Extract the [x, y] coordinate from the center of the cell holding the provided text.  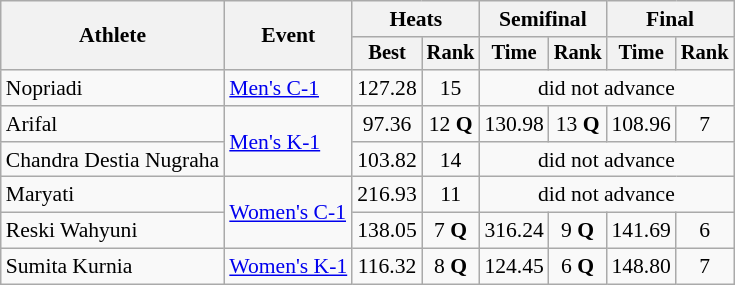
103.82 [386, 160]
13 Q [578, 124]
Best [386, 54]
Chandra Destia Nugraha [113, 160]
148.80 [640, 267]
124.45 [514, 267]
6 [705, 231]
15 [451, 88]
8 Q [451, 267]
Maryati [113, 195]
7 Q [451, 231]
Arifal [113, 124]
127.28 [386, 88]
Reski Wahyuni [113, 231]
141.69 [640, 231]
216.93 [386, 195]
Heats [416, 19]
6 Q [578, 267]
Final [670, 19]
14 [451, 160]
Semifinal [542, 19]
316.24 [514, 231]
Event [288, 36]
11 [451, 195]
Nopriadi [113, 88]
9 Q [578, 231]
130.98 [514, 124]
108.96 [640, 124]
Athlete [113, 36]
116.32 [386, 267]
Men's K-1 [288, 142]
Women's K-1 [288, 267]
Women's C-1 [288, 212]
Sumita Kurnia [113, 267]
138.05 [386, 231]
97.36 [386, 124]
Men's C-1 [288, 88]
12 Q [451, 124]
